Provide the [x, y] coordinate of the cell's center where the given text is located.  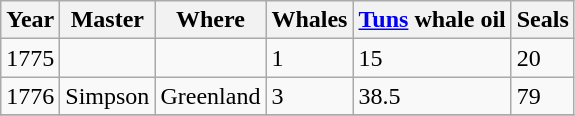
Tuns whale oil [432, 20]
15 [432, 58]
1775 [30, 58]
Whales [310, 20]
Seals [542, 20]
1776 [30, 96]
Master [108, 20]
Year [30, 20]
Simpson [108, 96]
1 [310, 58]
79 [542, 96]
Greenland [210, 96]
3 [310, 96]
38.5 [432, 96]
20 [542, 58]
Where [210, 20]
